Detect which cell encompasses the target text, then output its (x, y) center coordinate. 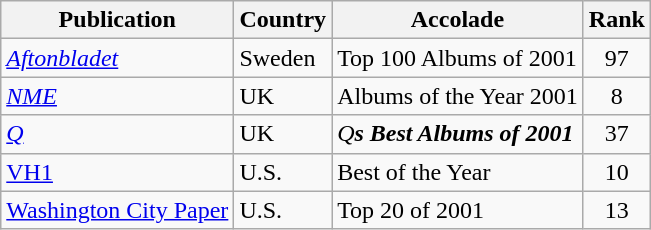
Accolade (458, 20)
Publication (118, 20)
Top 100 Albums of 2001 (458, 58)
37 (616, 134)
8 (616, 96)
10 (616, 172)
Washington City Paper (118, 210)
NME (118, 96)
VH1 (118, 172)
Rank (616, 20)
Q (118, 134)
Best of the Year (458, 172)
Sweden (283, 58)
13 (616, 210)
Qs Best Albums of 2001 (458, 134)
97 (616, 58)
Country (283, 20)
Albums of the Year 2001 (458, 96)
Aftonbladet (118, 58)
Top 20 of 2001 (458, 210)
